From the cell containing the given text, extract its center point as [x, y] coordinate. 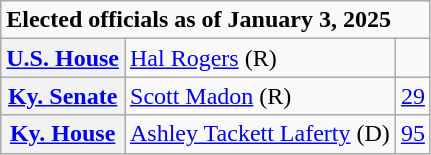
U.S. House [63, 58]
95 [412, 134]
Ky. House [63, 134]
Hal Rogers (R) [260, 58]
Ky. Senate [63, 96]
Elected officials as of January 3, 2025 [216, 20]
Scott Madon (R) [260, 96]
29 [412, 96]
Ashley Tackett Laferty (D) [260, 134]
